Detect which cell encompasses the target text, then output its (x, y) center coordinate. 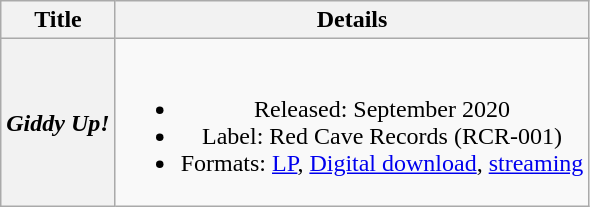
Giddy Up! (58, 122)
Title (58, 20)
Details (352, 20)
Released: September 2020Label: Red Cave Records (RCR-001)Formats: LP, Digital download, streaming (352, 122)
